Locate the cell with the specified text and output its (x, y) center coordinate. 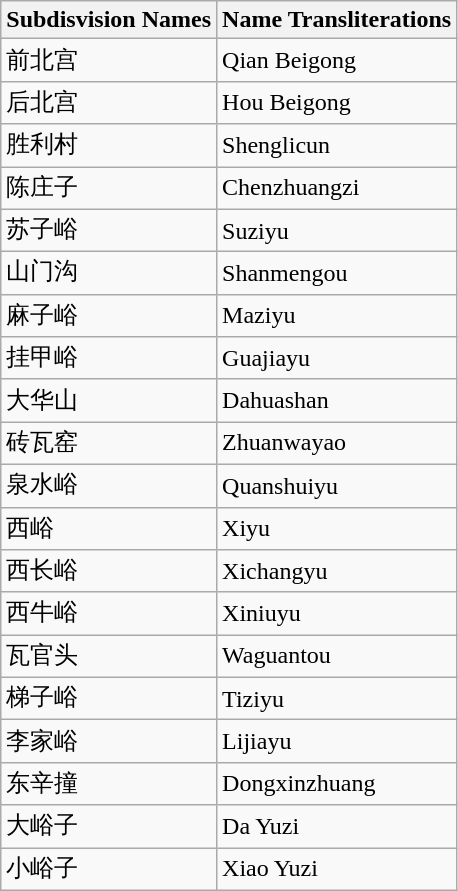
瓦官头 (109, 656)
砖瓦窑 (109, 444)
Xichangyu (337, 572)
Dongxinzhuang (337, 784)
Tiziyu (337, 698)
Waguantou (337, 656)
Lijiayu (337, 742)
Qian Beigong (337, 60)
Guajiayu (337, 358)
挂甲峪 (109, 358)
前北宫 (109, 60)
西牛峪 (109, 614)
Shanmengou (337, 274)
Da Yuzi (337, 826)
麻子峪 (109, 316)
李家峪 (109, 742)
Xiao Yuzi (337, 870)
Name Transliterations (337, 20)
东辛撞 (109, 784)
后北宫 (109, 102)
小峪子 (109, 870)
Xiyu (337, 528)
大峪子 (109, 826)
Hou Beigong (337, 102)
大华山 (109, 400)
梯子峪 (109, 698)
山门沟 (109, 274)
西峪 (109, 528)
Shenglicun (337, 146)
Dahuashan (337, 400)
Maziyu (337, 316)
Chenzhuangzi (337, 188)
胜利村 (109, 146)
陈庄子 (109, 188)
Xiniuyu (337, 614)
苏子峪 (109, 230)
西长峪 (109, 572)
Quanshuiyu (337, 486)
Suziyu (337, 230)
Subdisvision Names (109, 20)
Zhuanwayao (337, 444)
泉水峪 (109, 486)
